Locate the cell with the specified text and output its (x, y) center coordinate. 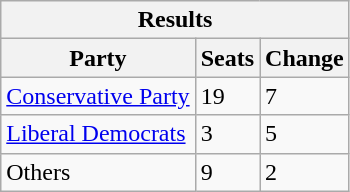
Liberal Democrats (98, 134)
3 (227, 134)
Seats (227, 58)
Change (305, 58)
Party (98, 58)
Others (98, 172)
19 (227, 96)
7 (305, 96)
Results (176, 20)
9 (227, 172)
Conservative Party (98, 96)
5 (305, 134)
2 (305, 172)
